Search for the cell housing the specified text and yield its [x, y] center coordinate. 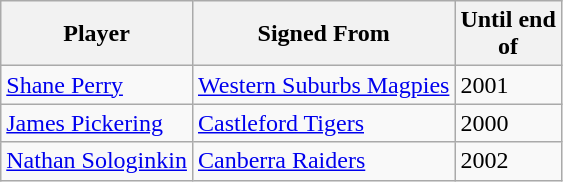
Until end of [508, 34]
Canberra Raiders [323, 161]
2001 [508, 85]
Nathan Sologinkin [97, 161]
James Pickering [97, 123]
Signed From [323, 34]
2000 [508, 123]
2002 [508, 161]
Castleford Tigers [323, 123]
Western Suburbs Magpies [323, 85]
Shane Perry [97, 85]
Player [97, 34]
